Return [x, y] of the center of cell containing provided text 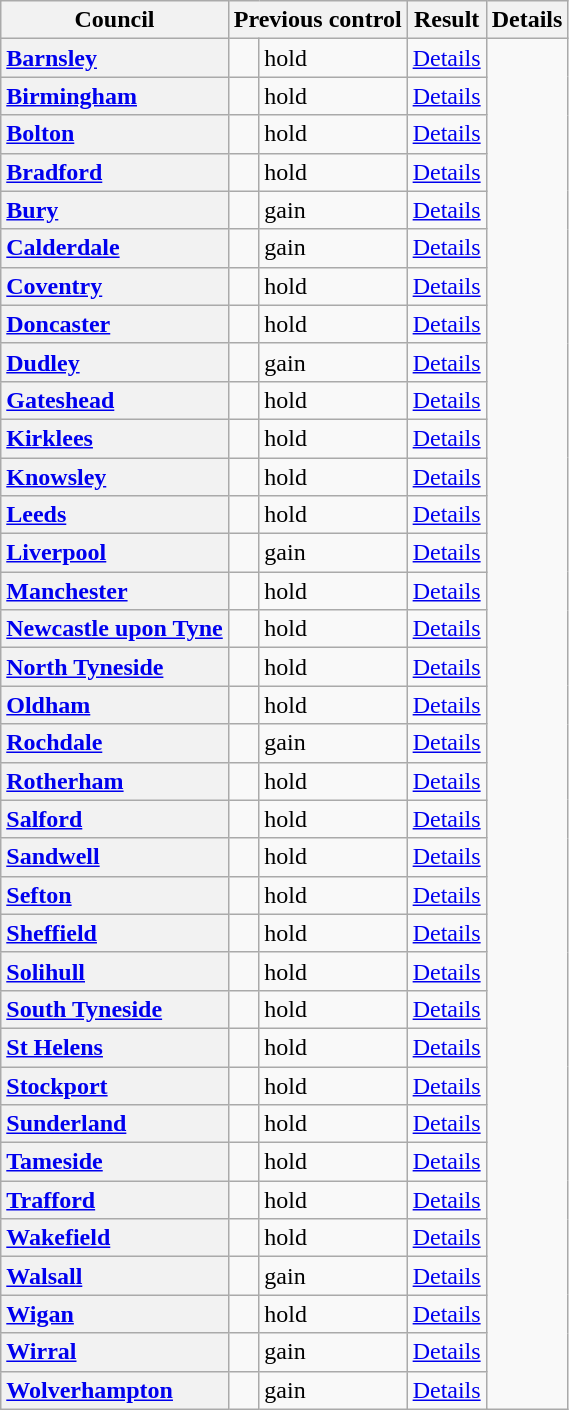
Bolton [115, 134]
Barnsley [115, 58]
Salford [115, 819]
North Tyneside [115, 667]
Sefton [115, 895]
Leeds [115, 515]
Doncaster [115, 324]
Coventry [115, 286]
Oldham [115, 705]
Stockport [115, 1085]
Previous control [318, 20]
Tameside [115, 1162]
Wolverhampton [115, 1390]
Birmingham [115, 96]
Council [115, 20]
Rochdale [115, 743]
Sunderland [115, 1124]
Sheffield [115, 933]
Newcastle upon Tyne [115, 629]
Bury [115, 210]
Result [446, 20]
St Helens [115, 1047]
Kirklees [115, 438]
Wigan [115, 1314]
Manchester [115, 591]
Knowsley [115, 477]
Trafford [115, 1200]
Walsall [115, 1276]
Rotherham [115, 781]
Bradford [115, 172]
Calderdale [115, 248]
Liverpool [115, 553]
Solihull [115, 971]
Sandwell [115, 857]
South Tyneside [115, 1009]
Wakefield [115, 1238]
Dudley [115, 362]
Wirral [115, 1352]
Gateshead [115, 400]
